Detect which cell encompasses the target text, then output its (X, Y) center coordinate. 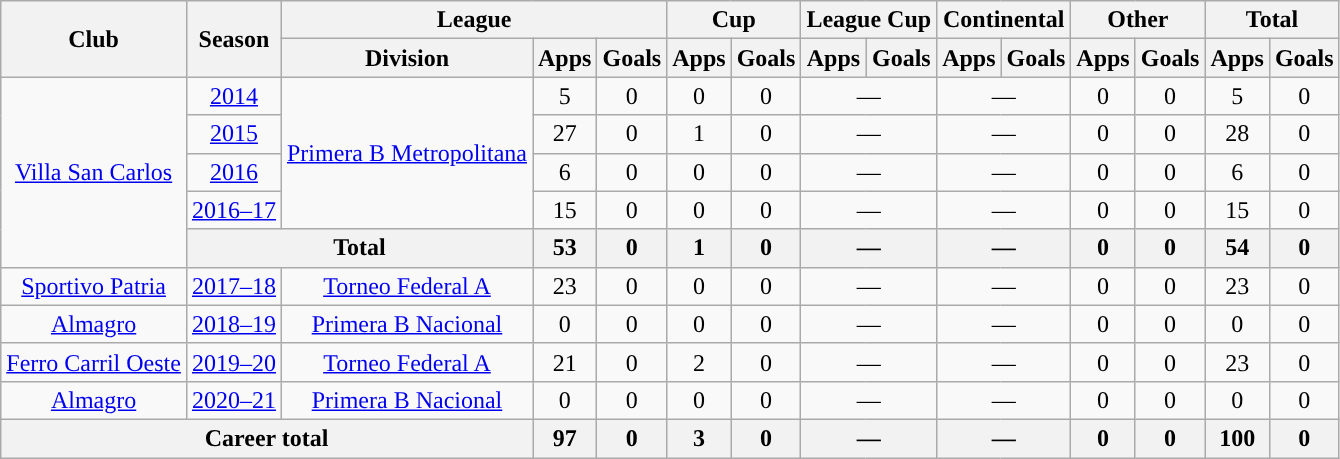
Villa San Carlos (94, 172)
Club (94, 39)
28 (1237, 134)
Ferro Carril Oeste (94, 362)
2020–21 (234, 400)
97 (564, 438)
League Cup (869, 20)
100 (1237, 438)
3 (699, 438)
Primera B Metropolitana (406, 153)
Career total (267, 438)
Cup (734, 20)
27 (564, 134)
53 (564, 248)
Season (234, 39)
Continental (1004, 20)
2019–20 (234, 362)
Sportivo Patria (94, 286)
2014 (234, 96)
Division (406, 58)
2016–17 (234, 210)
League (474, 20)
2015 (234, 134)
Other (1138, 20)
2018–19 (234, 324)
21 (564, 362)
2016 (234, 172)
2017–18 (234, 286)
2 (699, 362)
54 (1237, 248)
